For the text-containing cell, return its midpoint in [X, Y] coordinate format. 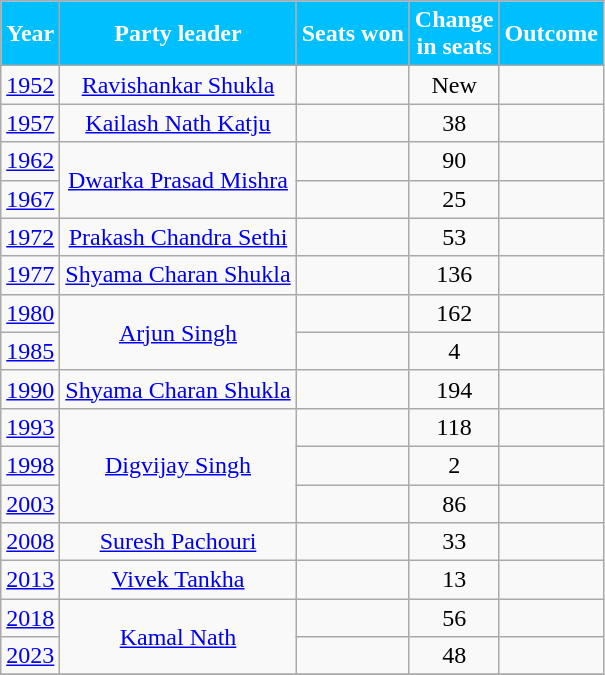
38 [454, 123]
1998 [30, 465]
118 [454, 427]
2023 [30, 656]
2008 [30, 542]
1985 [30, 351]
Year [30, 34]
1962 [30, 161]
162 [454, 313]
Dwarka Prasad Mishra [178, 180]
Vivek Tankha [178, 580]
86 [454, 503]
Outcome [551, 34]
2 [454, 465]
33 [454, 542]
90 [454, 161]
1993 [30, 427]
Kamal Nath [178, 637]
2003 [30, 503]
136 [454, 275]
4 [454, 351]
53 [454, 237]
Party leader [178, 34]
Kailash Nath Katju [178, 123]
New [454, 85]
2013 [30, 580]
1952 [30, 85]
194 [454, 389]
56 [454, 618]
13 [454, 580]
1972 [30, 237]
1967 [30, 199]
1990 [30, 389]
Seats won [352, 34]
Arjun Singh [178, 332]
1977 [30, 275]
Changein seats [454, 34]
1957 [30, 123]
Suresh Pachouri [178, 542]
48 [454, 656]
Digvijay Singh [178, 465]
25 [454, 199]
Ravishankar Shukla [178, 85]
2018 [30, 618]
Prakash Chandra Sethi [178, 237]
1980 [30, 313]
